Locate the cell with the specified text and output its (x, y) center coordinate. 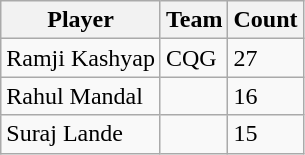
Player (81, 20)
CQG (194, 58)
Rahul Mandal (81, 96)
27 (266, 58)
Ramji Kashyap (81, 58)
Team (194, 20)
15 (266, 134)
Count (266, 20)
Suraj Lande (81, 134)
16 (266, 96)
